Pinpoint the cell where the given text exists, returning its [x, y] midpoint coordinate. 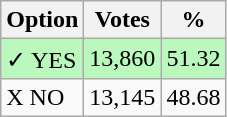
Option [42, 20]
13,860 [122, 59]
✓ YES [42, 59]
13,145 [122, 97]
Votes [122, 20]
X NO [42, 97]
% [194, 20]
51.32 [194, 59]
48.68 [194, 97]
